Return (x, y) of the center of cell containing provided text 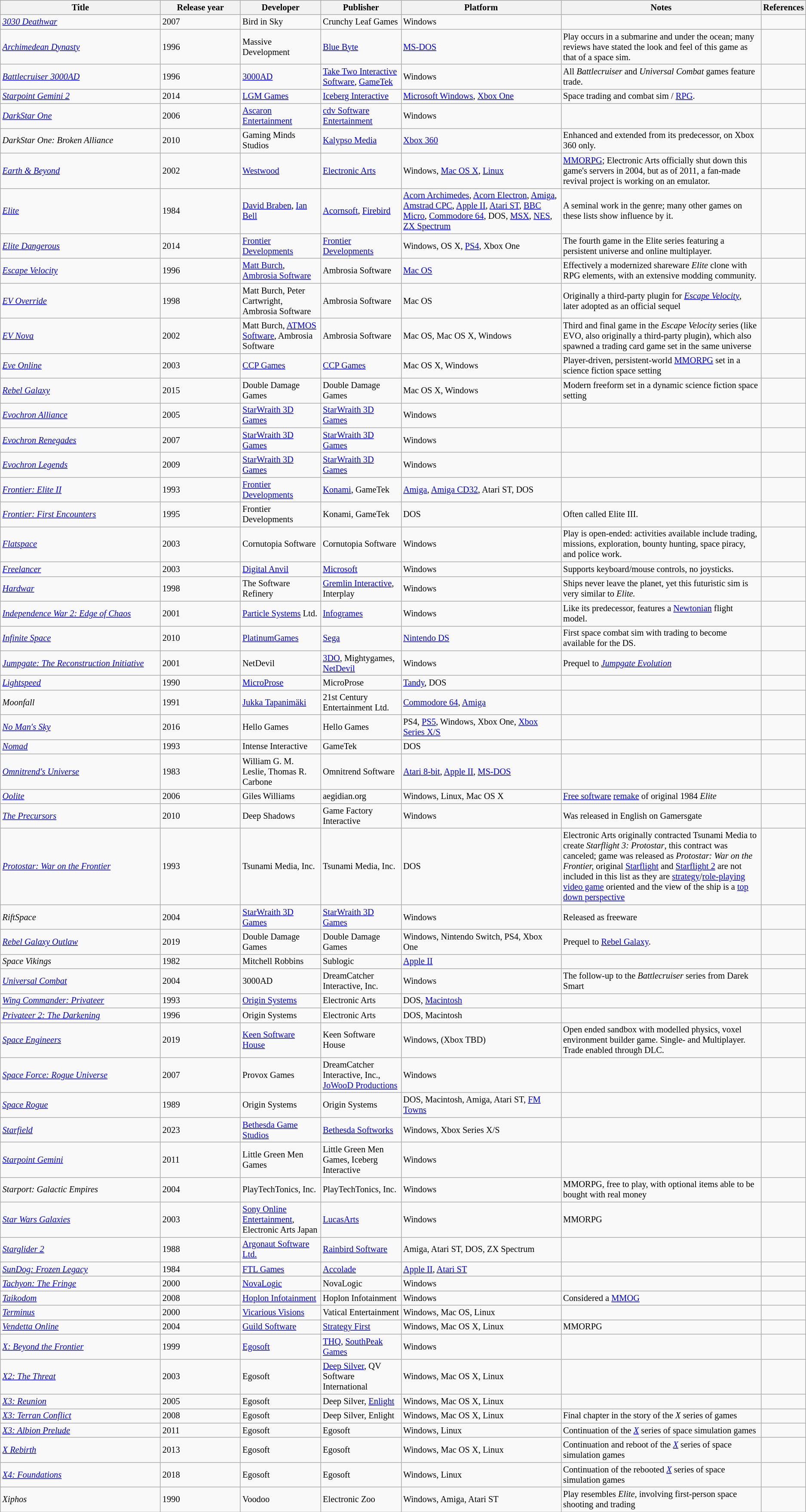
Gremlin Interactive, Interplay (361, 589)
Elite (80, 211)
Space Force: Rogue Universe (80, 1075)
No Man's Sky (80, 727)
cdv Software Entertainment (361, 116)
Vendetta Online (80, 1327)
Universal Combat (80, 981)
Nintendo DS (481, 638)
Continuation of the rebooted X series of space simulation games (661, 1475)
Omnitrend Software (361, 771)
Evochron Legends (80, 465)
Blue Byte (361, 47)
Infinite Space (80, 638)
Ships never leave the planet, yet this futuristic sim is very similar to Elite. (661, 589)
SunDog: Frozen Legacy (80, 1269)
Take Two Interactive Software, GameTek (361, 77)
X2: The Threat (80, 1377)
Accolade (361, 1269)
Windows, Xbox Series X/S (481, 1130)
MS-DOS (481, 47)
EV Nova (80, 336)
2013 (200, 1450)
Digital Anvil (280, 569)
3DO, Mightygames, NetDevil (361, 663)
The Precursors (80, 816)
Open ended sandbox with modelled physics, voxel environment builder game. Single- and Multiplayer. Trade enabled through DLC. (661, 1040)
RiftSpace (80, 917)
Player-driven, persistent-world MMORPG set in a science fiction space setting (661, 366)
X: Beyond the Frontier (80, 1347)
Jumpgate: The Reconstruction Initiative (80, 663)
Space Vikings (80, 961)
Jukka Tapanimäki (280, 702)
Nomad (80, 747)
DarkStar One (80, 116)
Provox Games (280, 1075)
Lightspeed (80, 683)
Infogrames (361, 613)
2018 (200, 1475)
1991 (200, 702)
Eve Online (80, 366)
MMORPG; Electronic Arts officially shut down this game's servers in 2004, but as of 2011, a fan-made revival project is working on an emulator. (661, 171)
Was released in English on Gamersgate (661, 816)
1983 (200, 771)
PlatinumGames (280, 638)
Wing Commander: Privateer (80, 1001)
Amiga, Atari ST, DOS, ZX Spectrum (481, 1249)
DOS, Macintosh, Amiga, Atari ST, FM Towns (481, 1105)
Continuation of the X series of space simulation games (661, 1430)
Notes (661, 7)
Considered a MMOG (661, 1298)
Prequel to Rebel Galaxy. (661, 942)
Amiga, Amiga CD32, Atari ST, DOS (481, 490)
Starpoint Gemini 2 (80, 96)
21st Century Entertainment Ltd. (361, 702)
Giles Williams (280, 796)
2015 (200, 391)
Sublogic (361, 961)
Effectively a modernized shareware Elite clone with RPG elements, with an extensive modding community. (661, 271)
Bird in Sky (280, 22)
X3: Albion Prelude (80, 1430)
Windows, Linux, Mac OS X (481, 796)
Rainbird Software (361, 1249)
Matt Burch, Ambrosia Software (280, 271)
2009 (200, 465)
Acorn Archimedes, Acorn Electron, Amiga, Amstrad CPC, Apple II, Atari ST, BBC Micro, Commodore 64, DOS, MSX, NES, ZX Spectrum (481, 211)
Play is open-ended: activities available include trading, missions, exploration, bounty hunting, space piracy, and police work. (661, 544)
Xiphos (80, 1500)
Developer (280, 7)
Platform (481, 7)
Acornsoft, Firebird (361, 211)
Mitchell Robbins (280, 961)
GameTek (361, 747)
Taikodom (80, 1298)
Play resembles Elite, involving first-person space shooting and trading (661, 1500)
Often called Elite III. (661, 514)
Ascaron Entertainment (280, 116)
X Rebirth (80, 1450)
Deep Silver, QV Software International (361, 1377)
Tachyon: The Fringe (80, 1284)
Space Engineers (80, 1040)
Sony Online Entertainment, Electronic Arts Japan (280, 1220)
Enhanced and extended from its predecessor, on Xbox 360 only. (661, 141)
Omnitrend's Universe (80, 771)
References (783, 7)
Release year (200, 7)
Released as freeware (661, 917)
Moonfall (80, 702)
Starport: Galactic Empires (80, 1190)
Mac OS, Mac OS X, Windows (481, 336)
LucasArts (361, 1220)
Flatspace (80, 544)
Hardwar (80, 589)
Sega (361, 638)
Rebel Galaxy Outlaw (80, 942)
Evochron Renegades (80, 440)
Gaming Minds Studios (280, 141)
Bethesda Softworks (361, 1130)
DreamCatcher Interactive, Inc., JoWooD Productions (361, 1075)
All Battlecruiser and Universal Combat games feature trade. (661, 77)
Windows, Nintendo Switch, PS4, Xbox One (481, 942)
Windows, Amiga, Atari ST (481, 1500)
Electronic Zoo (361, 1500)
Supports keyboard/mouse controls, no joysticks. (661, 569)
Space Rogue (80, 1105)
MMORPG, free to play, with optional items able to be bought with real money (661, 1190)
Star Wars Galaxies (80, 1220)
Title (80, 7)
1995 (200, 514)
The fourth game in the Elite series featuring a persistent universe and online multiplayer. (661, 246)
Bethesda Game Studios (280, 1130)
X3: Reunion (80, 1401)
Game Factory Interactive (361, 816)
Escape Velocity (80, 271)
Starfield (80, 1130)
Vicarious Visions (280, 1313)
Battlecruiser 3000AD (80, 77)
Little Green Men Games, Iceberg Interactive (361, 1160)
The follow-up to the Battlecruiser series from Darek Smart (661, 981)
X3: Terran Conflict (80, 1416)
The Software Refinery (280, 589)
Crunchy Leaf Games (361, 22)
Commodore 64, Amiga (481, 702)
Windows, Mac OS, Linux (481, 1313)
Tandy, DOS (481, 683)
Microsoft (361, 569)
Microsoft Windows, Xbox One (481, 96)
Earth & Beyond (80, 171)
Windows, OS X, PS4, Xbox One (481, 246)
DreamCatcher Interactive, Inc. (361, 981)
aegidian.org (361, 796)
1988 (200, 1249)
Frontier: First Encounters (80, 514)
Windows, (Xbox TBD) (481, 1040)
Terminus (80, 1313)
Oolite (80, 796)
Originally a third-party plugin for Escape Velocity, later adopted as an official sequel (661, 301)
Atari 8-bit, Apple II, MS-DOS (481, 771)
Apple II (481, 961)
NetDevil (280, 663)
Iceberg Interactive (361, 96)
Starpoint Gemini (80, 1160)
Kalypso Media (361, 141)
Modern freeform set in a dynamic science fiction space setting (661, 391)
Final chapter in the story of the X series of games (661, 1416)
Apple II, Atari ST (481, 1269)
3030 Deathwar (80, 22)
Argonaut Software Ltd. (280, 1249)
Little Green Men Games (280, 1160)
Particle Systems Ltd. (280, 613)
1999 (200, 1347)
1989 (200, 1105)
X4: Foundations (80, 1475)
Westwood (280, 171)
1982 (200, 961)
Matt Burch, ATMOS Software, Ambrosia Software (280, 336)
Freelancer (80, 569)
Massive Development (280, 47)
Strategy First (361, 1327)
Evochron Alliance (80, 415)
Archimedean Dynasty (80, 47)
Play occurs in a submarine and under the ocean; many reviews have stated the look and feel of this game as that of a space sim. (661, 47)
Vatical Entertainment (361, 1313)
2016 (200, 727)
Guild Software (280, 1327)
Xbox 360 (481, 141)
PS4, PS5, Windows, Xbox One, Xbox Series X/S (481, 727)
Publisher (361, 7)
Protostar: War on the Frontier (80, 866)
Free software remake of original 1984 Elite (661, 796)
Starglider 2 (80, 1249)
2023 (200, 1130)
DarkStar One: Broken Alliance (80, 141)
LGM Games (280, 96)
FTL Games (280, 1269)
Intense Interactive (280, 747)
EV Override (80, 301)
Voodoo (280, 1500)
THQ, SouthPeak Games (361, 1347)
Rebel Galaxy (80, 391)
Continuation and reboot of the X series of space simulation games (661, 1450)
David Braben, Ian Bell (280, 211)
Frontier: Elite II (80, 490)
Deep Shadows (280, 816)
Like its predecessor, features a Newtonian flight model. (661, 613)
First space combat sim with trading to become available for the DS. (661, 638)
Prequel to Jumpgate Evolution (661, 663)
Matt Burch, Peter Cartwright, Ambrosia Software (280, 301)
Privateer 2: The Darkening (80, 1015)
Space trading and combat sim / RPG. (661, 96)
Elite Dangerous (80, 246)
Independence War 2: Edge of Chaos (80, 613)
William G. M. Leslie, Thomas R. Carbone (280, 771)
A seminal work in the genre; many other games on these lists show influence by it. (661, 211)
